For the text-containing cell, return its midpoint in [x, y] coordinate format. 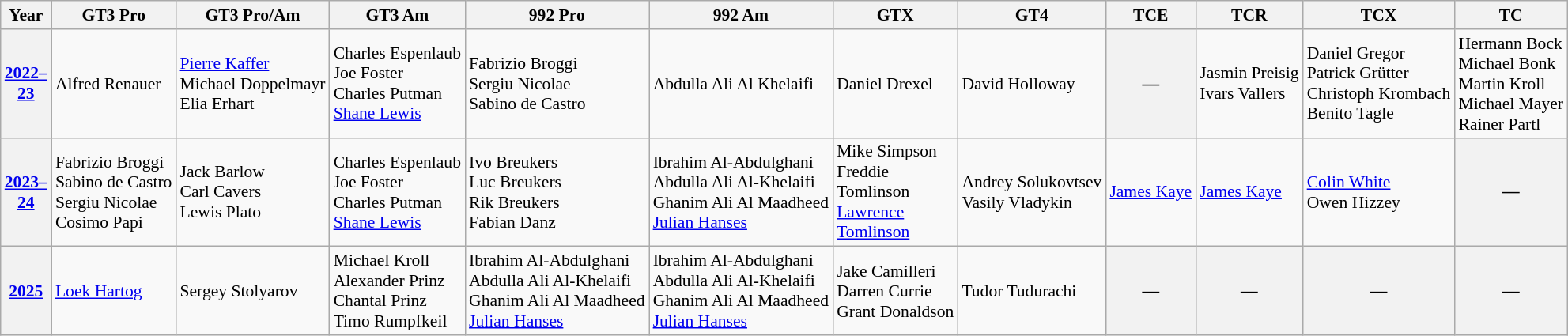
Jasmin Preisig Ivars Vallers [1249, 84]
992 Pro [557, 15]
Year [26, 15]
TCE [1150, 15]
David Holloway [1031, 84]
GT3 Pro [114, 15]
GT3 Am [397, 15]
Fabrizio Broggi Sergiu Nicolae Sabino de Castro [557, 84]
TCX [1379, 15]
2023–24 [26, 192]
Sergey Stolyarov [252, 291]
Michael Kroll Alexander Prinz Chantal Prinz Timo Rumpfkeil [397, 291]
Alfred Renauer [114, 84]
GTX [895, 15]
Abdulla Ali Al Khelaifi [742, 84]
992 Am [742, 15]
Jack Barlow Carl Cavers Lewis Plato [252, 192]
Pierre Kaffer Michael Doppelmayr Elia Erhart [252, 84]
Ivo Breukers Luc Breukers Rik Breukers Fabian Danz [557, 192]
2025 [26, 291]
2022–23 [26, 84]
Fabrizio Broggi Sabino de Castro Sergiu Nicolae Cosimo Papi [114, 192]
GT3 Pro/Am [252, 15]
Mike Simpson Freddie Tomlinson Lawrence Tomlinson [895, 192]
Colin White Owen Hizzey [1379, 192]
TC [1510, 15]
Tudor Tudurachi [1031, 291]
Loek Hartog [114, 291]
Daniel Drexel [895, 84]
Andrey Solukovtsev Vasily Vladykin [1031, 192]
Hermann Bock Michael Bonk Martin Kroll Michael Mayer Rainer Partl [1510, 84]
Daniel Gregor Patrick Grütter Christoph Krombach Benito Tagle [1379, 84]
Jake Camilleri Darren Currie Grant Donaldson [895, 291]
GT4 [1031, 15]
TCR [1249, 15]
